Provide the (x, y) coordinate of the cell's center where the given text is located.  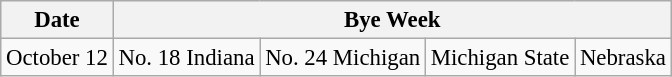
Nebraska (624, 58)
October 12 (57, 58)
Bye Week (392, 20)
Michigan State (500, 58)
No. 24 Michigan (343, 58)
No. 18 Indiana (186, 58)
Date (57, 20)
